Return (x, y) of the center of cell containing provided text 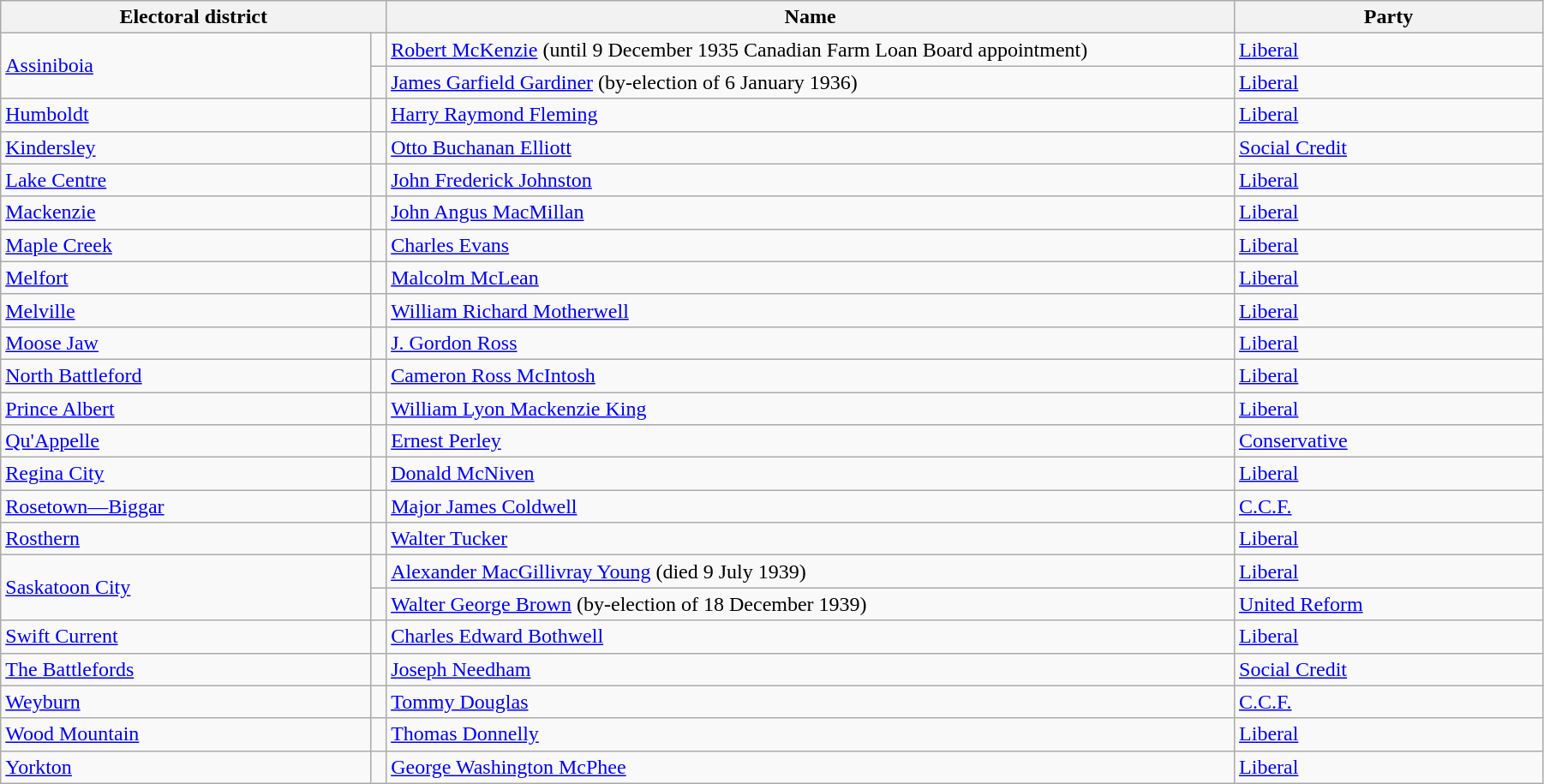
Charles Evans (811, 245)
Lake Centre (186, 180)
Name (811, 17)
Cameron Ross McIntosh (811, 375)
Electoral district (194, 17)
John Angus MacMillan (811, 212)
Party (1389, 17)
Wood Mountain (186, 734)
William Lyon Mackenzie King (811, 409)
Joseph Needham (811, 669)
Melfort (186, 278)
Tommy Douglas (811, 702)
Conservative (1389, 441)
William Richard Motherwell (811, 310)
Qu'Appelle (186, 441)
George Washington McPhee (811, 767)
Walter Tucker (811, 539)
Assiniboia (186, 66)
Ernest Perley (811, 441)
Melville (186, 310)
Prince Albert (186, 409)
Regina City (186, 474)
Mackenzie (186, 212)
James Garfield Gardiner (by-election of 6 January 1936) (811, 82)
Swift Current (186, 637)
Maple Creek (186, 245)
J. Gordon Ross (811, 343)
Saskatoon City (186, 588)
Robert McKenzie (until 9 December 1935 Canadian Farm Loan Board appointment) (811, 50)
Otto Buchanan Elliott (811, 147)
Walter George Brown (by-election of 18 December 1939) (811, 604)
Moose Jaw (186, 343)
United Reform (1389, 604)
Major James Coldwell (811, 506)
Kindersley (186, 147)
Alexander MacGillivray Young (died 9 July 1939) (811, 572)
Rosetown—Biggar (186, 506)
Weyburn (186, 702)
Yorkton (186, 767)
John Frederick Johnston (811, 180)
North Battleford (186, 375)
Harry Raymond Fleming (811, 115)
The Battlefords (186, 669)
Humboldt (186, 115)
Thomas Donnelly (811, 734)
Rosthern (186, 539)
Donald McNiven (811, 474)
Malcolm McLean (811, 278)
Charles Edward Bothwell (811, 637)
